Provide the [X, Y] coordinate of the cell's center where the given text is located.  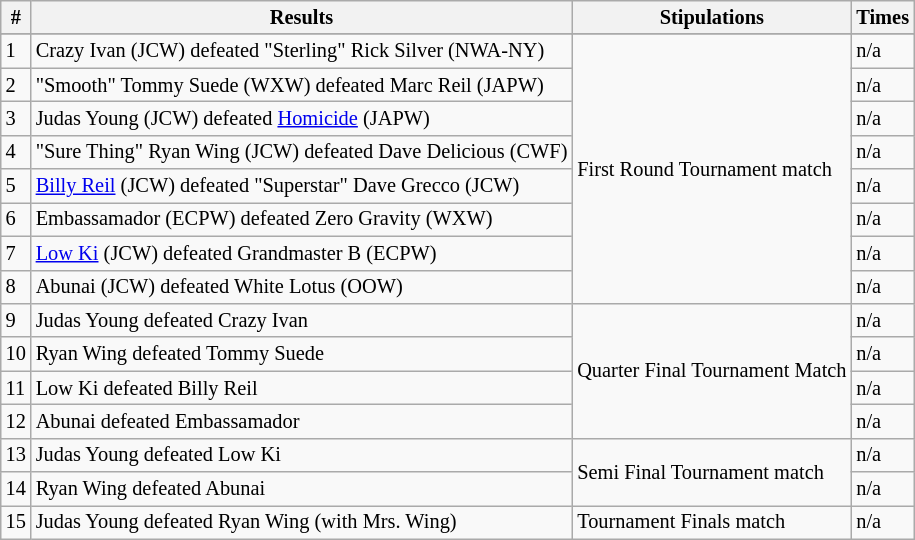
9 [16, 320]
Semi Final Tournament match [712, 472]
6 [16, 219]
Low Ki (JCW) defeated Grandmaster B (ECPW) [302, 253]
12 [16, 421]
Ryan Wing defeated Tommy Suede [302, 354]
8 [16, 287]
2 [16, 85]
Times [882, 17]
Ryan Wing defeated Abunai [302, 489]
Abunai defeated Embassamador [302, 421]
4 [16, 152]
11 [16, 388]
First Round Tournament match [712, 168]
7 [16, 253]
3 [16, 118]
Judas Young (JCW) defeated Homicide (JAPW) [302, 118]
Judas Young defeated Ryan Wing (with Mrs. Wing) [302, 522]
Abunai (JCW) defeated White Lotus (OOW) [302, 287]
14 [16, 489]
"Sure Thing" Ryan Wing (JCW) defeated Dave Delicious (CWF) [302, 152]
10 [16, 354]
Quarter Final Tournament Match [712, 370]
Results [302, 17]
Judas Young defeated Low Ki [302, 455]
Crazy Ivan (JCW) defeated "Sterling" Rick Silver (NWA-NY) [302, 51]
Stipulations [712, 17]
13 [16, 455]
Judas Young defeated Crazy Ivan [302, 320]
15 [16, 522]
"Smooth" Tommy Suede (WXW) defeated Marc Reil (JAPW) [302, 85]
Billy Reil (JCW) defeated "Superstar" Dave Grecco (JCW) [302, 186]
Embassamador (ECPW) defeated Zero Gravity (WXW) [302, 219]
5 [16, 186]
1 [16, 51]
# [16, 17]
Low Ki defeated Billy Reil [302, 388]
Tournament Finals match [712, 522]
